For the text-containing cell, return its midpoint in (x, y) coordinate format. 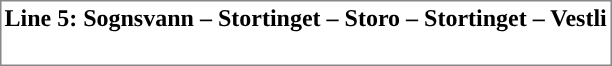
Line 5: Sognsvann – Stortinget – Storo – Stortinget – Vestli (306, 18)
